Identify which cell holds the provided text, then report its (X, Y) central coordinate. 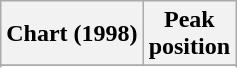
Peakposition (189, 34)
Chart (1998) (72, 34)
